Extract the (x, y) coordinate from the center of the cell holding the provided text.  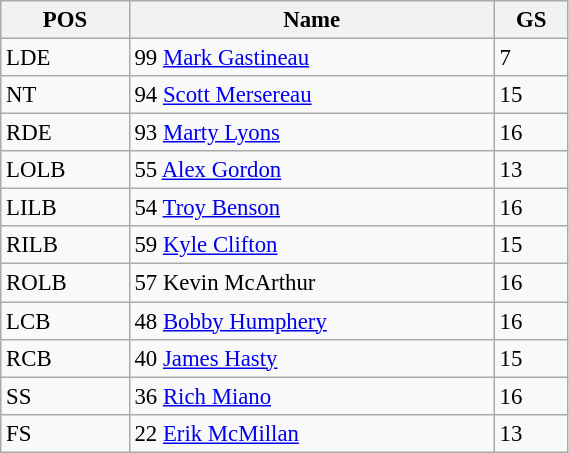
55 Alex Gordon (312, 170)
99 Mark Gastineau (312, 58)
SS (65, 396)
POS (65, 20)
ROLB (65, 283)
48 Bobby Humphery (312, 321)
RCB (65, 358)
40 James Hasty (312, 358)
93 Marty Lyons (312, 133)
57 Kevin McArthur (312, 283)
NT (65, 95)
RILB (65, 245)
LDE (65, 58)
59 Kyle Clifton (312, 245)
Name (312, 20)
LOLB (65, 170)
22 Erik McMillan (312, 433)
LCB (65, 321)
54 Troy Benson (312, 208)
RDE (65, 133)
FS (65, 433)
LILB (65, 208)
7 (531, 58)
36 Rich Miano (312, 396)
GS (531, 20)
94 Scott Mersereau (312, 95)
